Find where the given text appears and provide that cell's center as (x, y) coordinate. 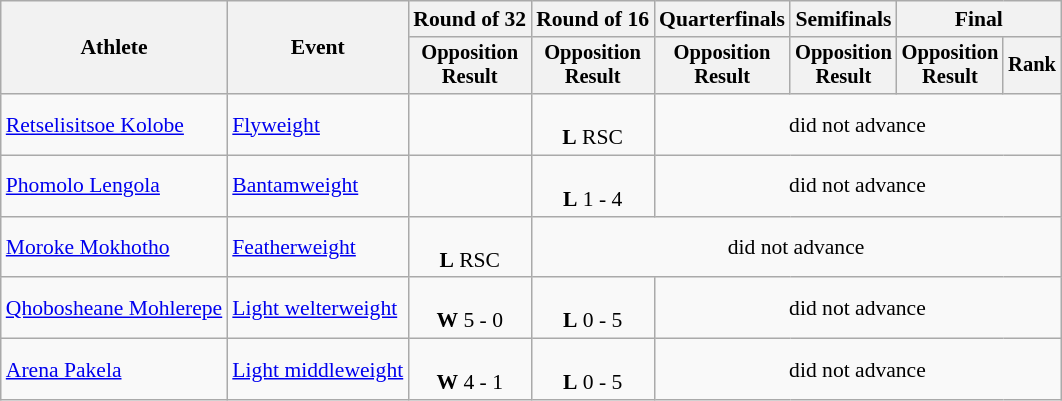
Round of 32 (470, 19)
Light middleweight (318, 370)
Phomolo Lengola (114, 186)
Event (318, 48)
Semifinals (844, 19)
Round of 16 (592, 19)
W 5 - 0 (470, 308)
Final (979, 19)
Flyweight (318, 124)
Arena Pakela (114, 370)
Rank (1032, 66)
Athlete (114, 48)
Qhobosheane Mohlerepe (114, 308)
Featherweight (318, 248)
Light welterweight (318, 308)
Bantamweight (318, 186)
W 4 - 1 (470, 370)
Quarterfinals (722, 19)
Moroke Mokhotho (114, 248)
Retselisitsoe Kolobe (114, 124)
L 1 - 4 (592, 186)
